Search for the cell housing the specified text and yield its (X, Y) center coordinate. 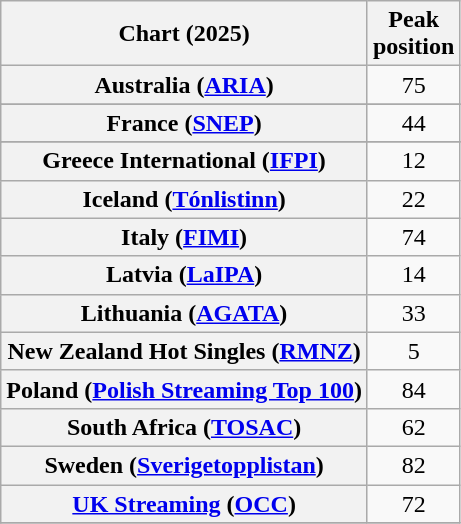
Sweden (Sverigetopplistan) (184, 465)
75 (413, 85)
22 (413, 199)
82 (413, 465)
Chart (2025) (184, 34)
France (SNEP) (184, 123)
Latvia (LaIPA) (184, 275)
New Zealand Hot Singles (RMNZ) (184, 351)
14 (413, 275)
Lithuania (AGATA) (184, 313)
Australia (ARIA) (184, 85)
Peakposition (413, 34)
South Africa (TOSAC) (184, 427)
Iceland (Tónlistinn) (184, 199)
44 (413, 123)
5 (413, 351)
74 (413, 237)
Greece International (IFPI) (184, 161)
12 (413, 161)
62 (413, 427)
Italy (FIMI) (184, 237)
72 (413, 503)
Poland (Polish Streaming Top 100) (184, 389)
UK Streaming (OCC) (184, 503)
33 (413, 313)
84 (413, 389)
